Search for the cell housing the specified text and yield its [x, y] center coordinate. 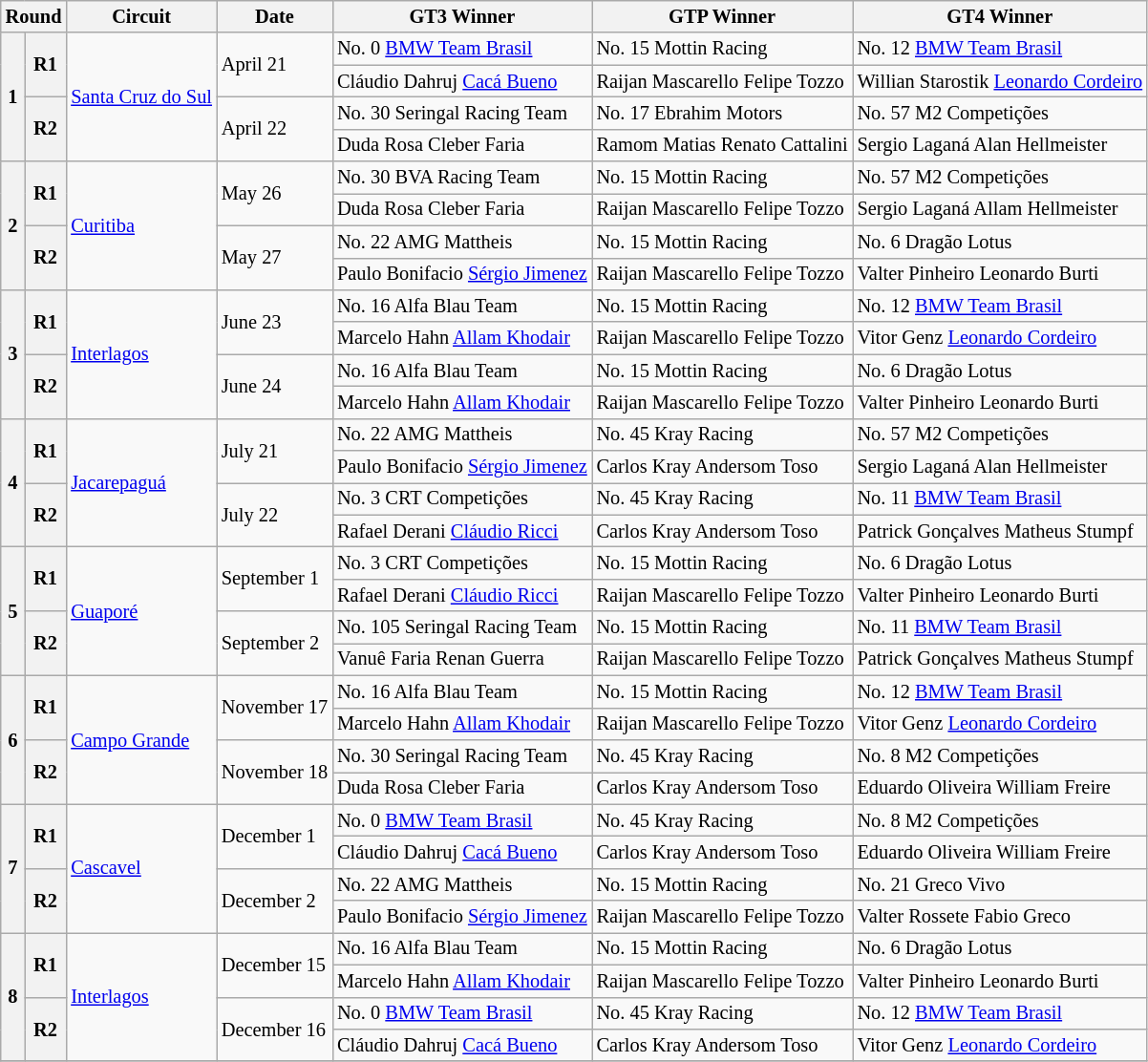
April 22 [275, 128]
May 26 [275, 193]
No. 17 Ebrahim Motors [722, 113]
8 [13, 997]
Vanuê Faria Renan Guerra [462, 659]
Sergio Laganá Allam Hellmeister [1000, 209]
November 17 [275, 707]
Circuit [141, 16]
Santa Cruz do Sul [141, 97]
June 24 [275, 386]
GT3 Winner [462, 16]
September 2 [275, 644]
GT4 Winner [1000, 16]
December 2 [275, 900]
Jacarepaguá [141, 483]
December 1 [275, 837]
No. 105 Seringal Racing Team [462, 627]
Curitiba [141, 225]
July 22 [275, 514]
Cascavel [141, 869]
May 27 [275, 258]
December 16 [275, 1030]
2 [13, 225]
4 [13, 483]
Valter Rossete Fabio Greco [1000, 917]
July 21 [275, 451]
3 [13, 353]
April 21 [275, 65]
5 [13, 611]
Willian Starostik Leonardo Cordeiro [1000, 81]
Campo Grande [141, 739]
Guaporé [141, 611]
GTP Winner [722, 16]
June 23 [275, 321]
No. 21 Greco Vivo [1000, 884]
1 [13, 97]
No. 30 BVA Racing Team [462, 178]
Ramom Matias Renato Cattalini [722, 145]
7 [13, 869]
6 [13, 739]
December 15 [275, 965]
November 18 [275, 772]
Round [34, 16]
Date [275, 16]
September 1 [275, 579]
